Return the (X, Y) coordinate for the center point of the cell that contains the specified text.  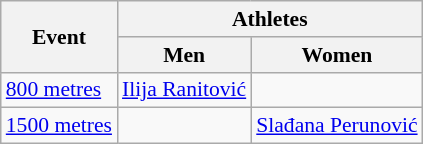
1500 metres (59, 126)
Event (59, 36)
800 metres (59, 90)
Slađana Perunović (336, 126)
Athletes (270, 19)
Women (336, 55)
Ilija Ranitović (184, 90)
Men (184, 55)
